Search for the cell housing the specified text and yield its (x, y) center coordinate. 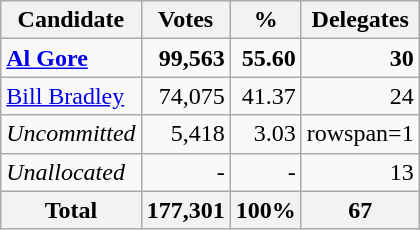
Unallocated (71, 172)
% (266, 20)
41.37 (266, 96)
5,418 (186, 134)
Bill Bradley (71, 96)
Total (71, 210)
13 (360, 172)
99,563 (186, 58)
Votes (186, 20)
55.60 (266, 58)
100% (266, 210)
67 (360, 210)
3.03 (266, 134)
Al Gore (71, 58)
Uncommitted (71, 134)
Delegates (360, 20)
30 (360, 58)
177,301 (186, 210)
Candidate (71, 20)
24 (360, 96)
74,075 (186, 96)
rowspan=1 (360, 134)
